Find where the given text appears and provide that cell's center as (X, Y) coordinate. 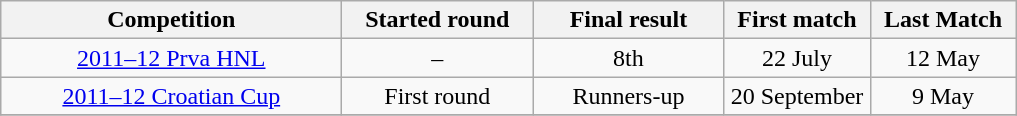
Runners-up (628, 96)
8th (628, 58)
First round (438, 96)
Final result (628, 20)
20 September (797, 96)
22 July (797, 58)
First match (797, 20)
2011–12 Prva HNL (172, 58)
2011–12 Croatian Cup (172, 96)
Started round (438, 20)
Competition (172, 20)
9 May (943, 96)
Last Match (943, 20)
– (438, 58)
12 May (943, 58)
